Extract the [x, y] coordinate from the center of the cell holding the provided text.  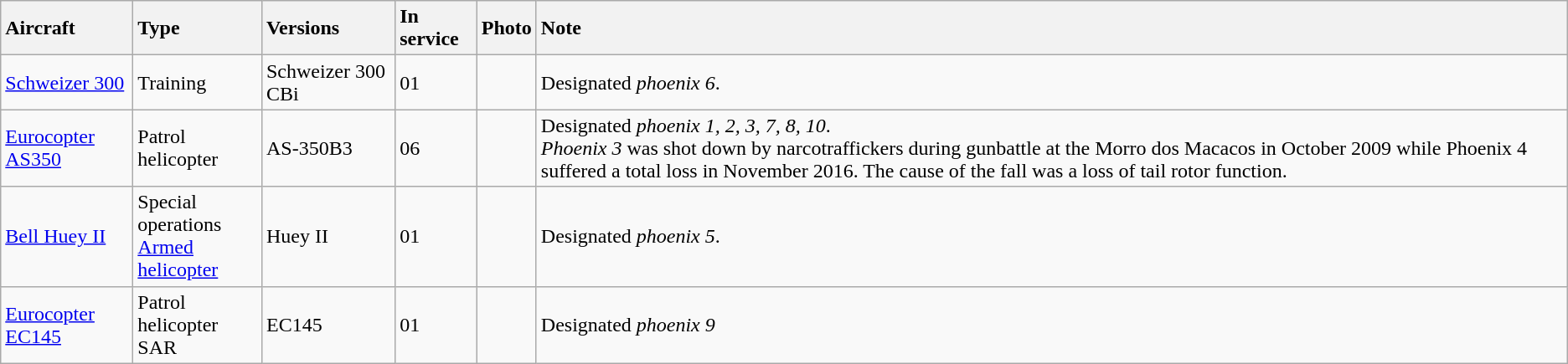
Eurocopter AS350 [67, 148]
Bell Huey II [67, 236]
Note [1052, 28]
Special operationsArmed helicopter [198, 236]
Schweizer 300 [67, 82]
Type [198, 28]
Designated phoenix 5. [1052, 236]
In service [436, 28]
Eurocopter EC145 [67, 325]
Training [198, 82]
Huey II [328, 236]
Designated phoenix 6. [1052, 82]
EC145 [328, 325]
06 [436, 148]
Patrol helicopter [198, 148]
Patrol helicopterSAR [198, 325]
Designated phoenix 9 [1052, 325]
Photo [506, 28]
Schweizer 300 CBi [328, 82]
Aircraft [67, 28]
AS-350B3 [328, 148]
Versions [328, 28]
